Output the (X, Y) coordinate of the center of the cell containing the given text.  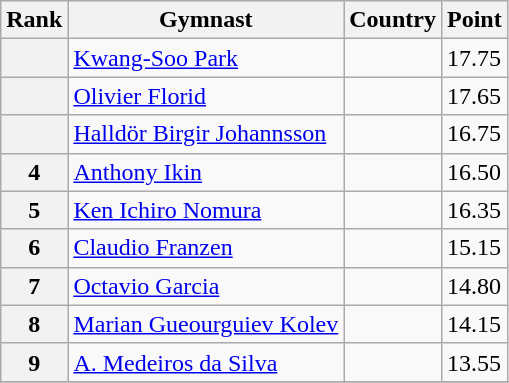
Point (474, 20)
Ken Ichiro Nomura (206, 210)
8 (34, 324)
17.65 (474, 96)
Claudio Franzen (206, 248)
9 (34, 362)
Anthony Ikin (206, 172)
16.50 (474, 172)
15.15 (474, 248)
16.35 (474, 210)
Rank (34, 20)
16.75 (474, 134)
4 (34, 172)
Olivier Florid (206, 96)
A. Medeiros da Silva (206, 362)
17.75 (474, 58)
Country (393, 20)
14.80 (474, 286)
5 (34, 210)
6 (34, 248)
14.15 (474, 324)
7 (34, 286)
Octavio Garcia (206, 286)
Gymnast (206, 20)
Halldör Birgir Johannsson (206, 134)
13.55 (474, 362)
Marian Gueourguiev Kolev (206, 324)
Kwang-Soo Park (206, 58)
